For the text-containing cell, return its midpoint in (X, Y) coordinate format. 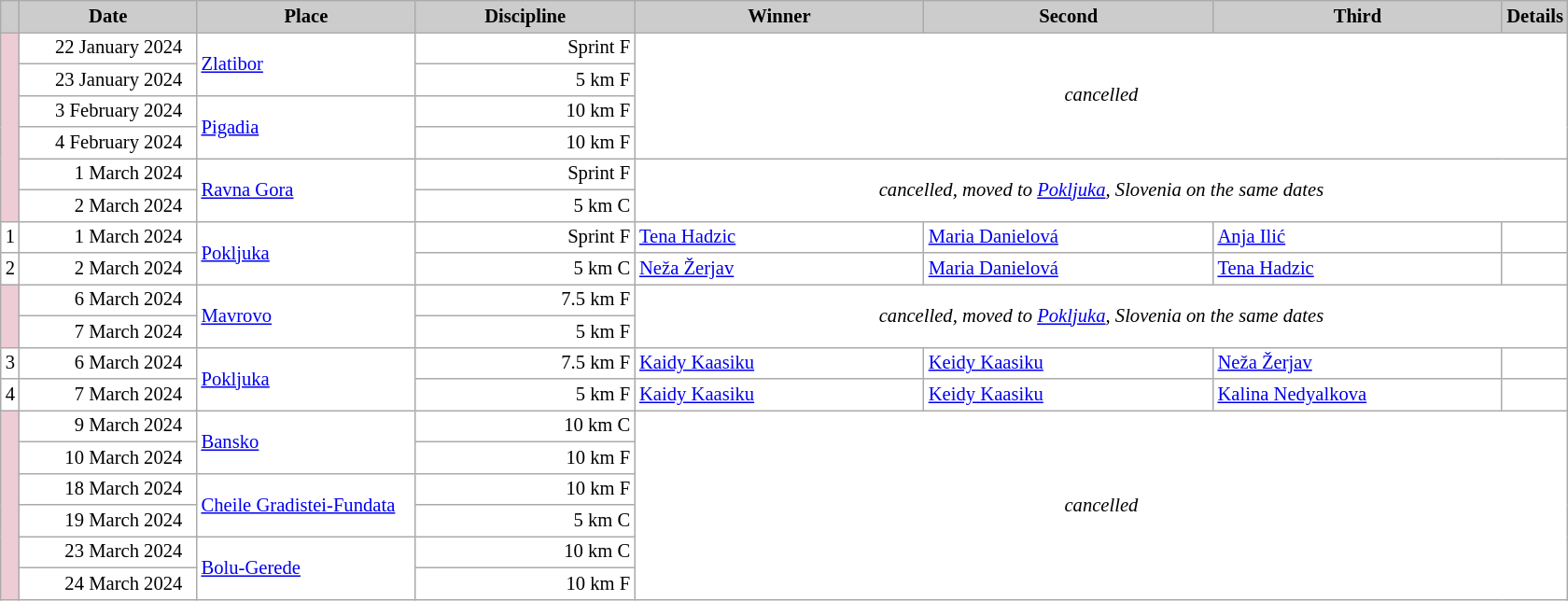
Bansko (306, 441)
18 March 2024 (108, 489)
4 (10, 395)
Details (1534, 16)
Cheile Gradistei-Fundata (306, 505)
9 March 2024 (108, 426)
Anja Ilić (1358, 237)
24 March 2024 (108, 583)
3 (10, 363)
Ravna Gora (306, 189)
Kalina Nedyalkova (1358, 395)
23 January 2024 (108, 79)
Pigadia (306, 127)
Place (306, 16)
Third (1358, 16)
3 February 2024 (108, 111)
Mavrovo (306, 315)
Discipline (525, 16)
23 March 2024 (108, 552)
Zlatibor (306, 63)
Second (1069, 16)
Bolu-Gerede (306, 567)
Date (108, 16)
19 March 2024 (108, 520)
10 March 2024 (108, 457)
22 January 2024 (108, 48)
4 February 2024 (108, 143)
Winner (779, 16)
2 (10, 268)
1 (10, 237)
